Return the (x, y) coordinate for the center point of the cell that contains the specified text.  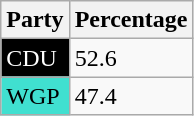
WGP (35, 96)
47.4 (131, 96)
CDU (35, 58)
Party (35, 20)
Percentage (131, 20)
52.6 (131, 58)
